Locate the cell with the specified text and output its [x, y] center coordinate. 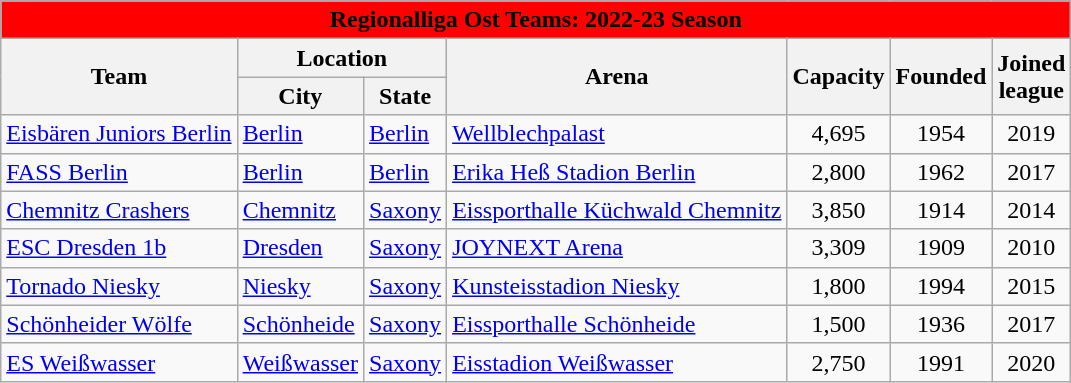
Founded [941, 77]
Joined league [1032, 77]
Schönheide [300, 324]
Eissporthalle Küchwald Chemnitz [617, 210]
Tornado Niesky [119, 286]
Erika Heß Stadion Berlin [617, 172]
1936 [941, 324]
Wellblechpalast [617, 134]
3,309 [838, 248]
ESC Dresden 1b [119, 248]
JOYNEXT Arena [617, 248]
ES Weißwasser [119, 362]
Eisstadion Weißwasser [617, 362]
1,800 [838, 286]
Capacity [838, 77]
State [406, 96]
Chemnitz [300, 210]
1994 [941, 286]
Dresden [300, 248]
1962 [941, 172]
City [300, 96]
1909 [941, 248]
Eissporthalle Schönheide [617, 324]
2020 [1032, 362]
2,800 [838, 172]
4,695 [838, 134]
Regionalliga Ost Teams: 2022-23 Season [536, 20]
2,750 [838, 362]
Schönheider Wölfe [119, 324]
Location [342, 58]
Chemnitz Crashers [119, 210]
Arena [617, 77]
Weißwasser [300, 362]
2014 [1032, 210]
FASS Berlin [119, 172]
Team [119, 77]
1914 [941, 210]
Niesky [300, 286]
1,500 [838, 324]
Kunsteisstadion Niesky [617, 286]
2010 [1032, 248]
2019 [1032, 134]
Eisbären Juniors Berlin [119, 134]
3,850 [838, 210]
2015 [1032, 286]
1954 [941, 134]
1991 [941, 362]
